Return (x, y) of the center of cell containing provided text 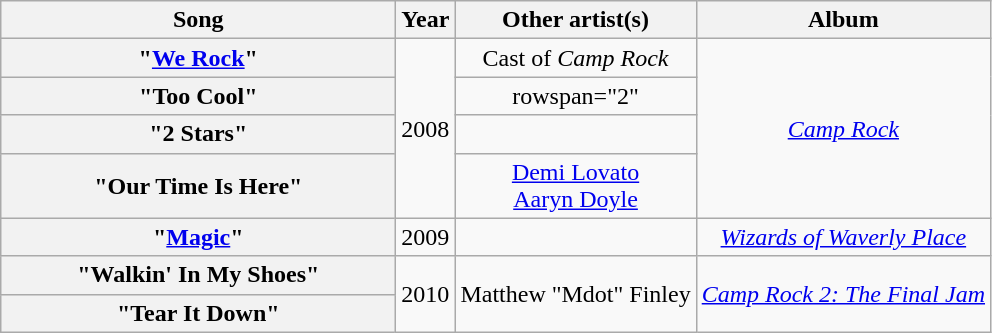
2010 (426, 294)
Album (843, 20)
"Walkin' In My Shoes" (198, 275)
Cast of Camp Rock (576, 58)
2009 (426, 237)
Demi LovatoAaryn Doyle (576, 186)
"Too Cool" (198, 96)
"Tear It Down" (198, 313)
Other artist(s) (576, 20)
"2 Stars" (198, 134)
Song (198, 20)
"We Rock" (198, 58)
rowspan="2" (576, 96)
"Our Time Is Here" (198, 186)
Camp Rock (843, 128)
Matthew "Mdot" Finley (576, 294)
Camp Rock 2: The Final Jam (843, 294)
Wizards of Waverly Place (843, 237)
"Magic" (198, 237)
2008 (426, 128)
Year (426, 20)
